Determine the [x, y] coordinate at the center of the cell enclosing the given text.  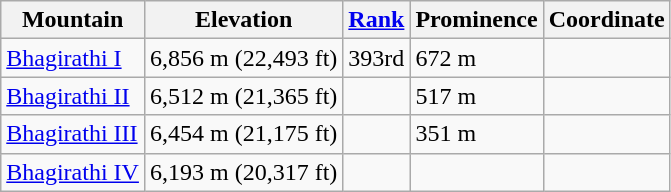
6,512 m (21,365 ft) [243, 96]
Bhagirathi III [73, 134]
Rank [376, 20]
6,856 m (22,493 ft) [243, 58]
393rd [376, 58]
351 m [476, 134]
Mountain [73, 20]
Bhagirathi IV [73, 172]
Coordinate [606, 20]
Prominence [476, 20]
6,454 m (21,175 ft) [243, 134]
672 m [476, 58]
Elevation [243, 20]
Bhagirathi II [73, 96]
517 m [476, 96]
Bhagirathi I [73, 58]
6,193 m (20,317 ft) [243, 172]
